Identify which cell holds the provided text, then report its (x, y) central coordinate. 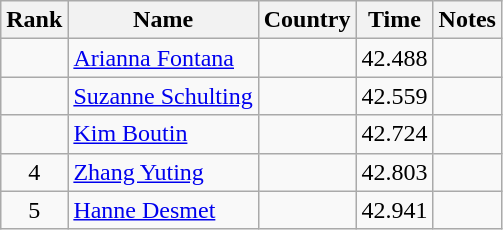
5 (34, 210)
Arianna Fontana (163, 58)
Time (394, 20)
Rank (34, 20)
4 (34, 172)
42.941 (394, 210)
Name (163, 20)
42.724 (394, 134)
Hanne Desmet (163, 210)
Suzanne Schulting (163, 96)
Country (307, 20)
Zhang Yuting (163, 172)
Notes (467, 20)
42.559 (394, 96)
42.488 (394, 58)
Kim Boutin (163, 134)
42.803 (394, 172)
